From the cell containing the given text, extract its center point as (X, Y) coordinate. 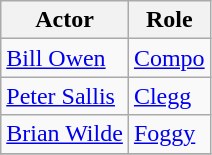
Brian Wilde (65, 134)
Foggy (169, 134)
Actor (65, 20)
Clegg (169, 96)
Compo (169, 58)
Bill Owen (65, 58)
Role (169, 20)
Peter Sallis (65, 96)
